Find where the given text appears and provide that cell's center as [X, Y] coordinate. 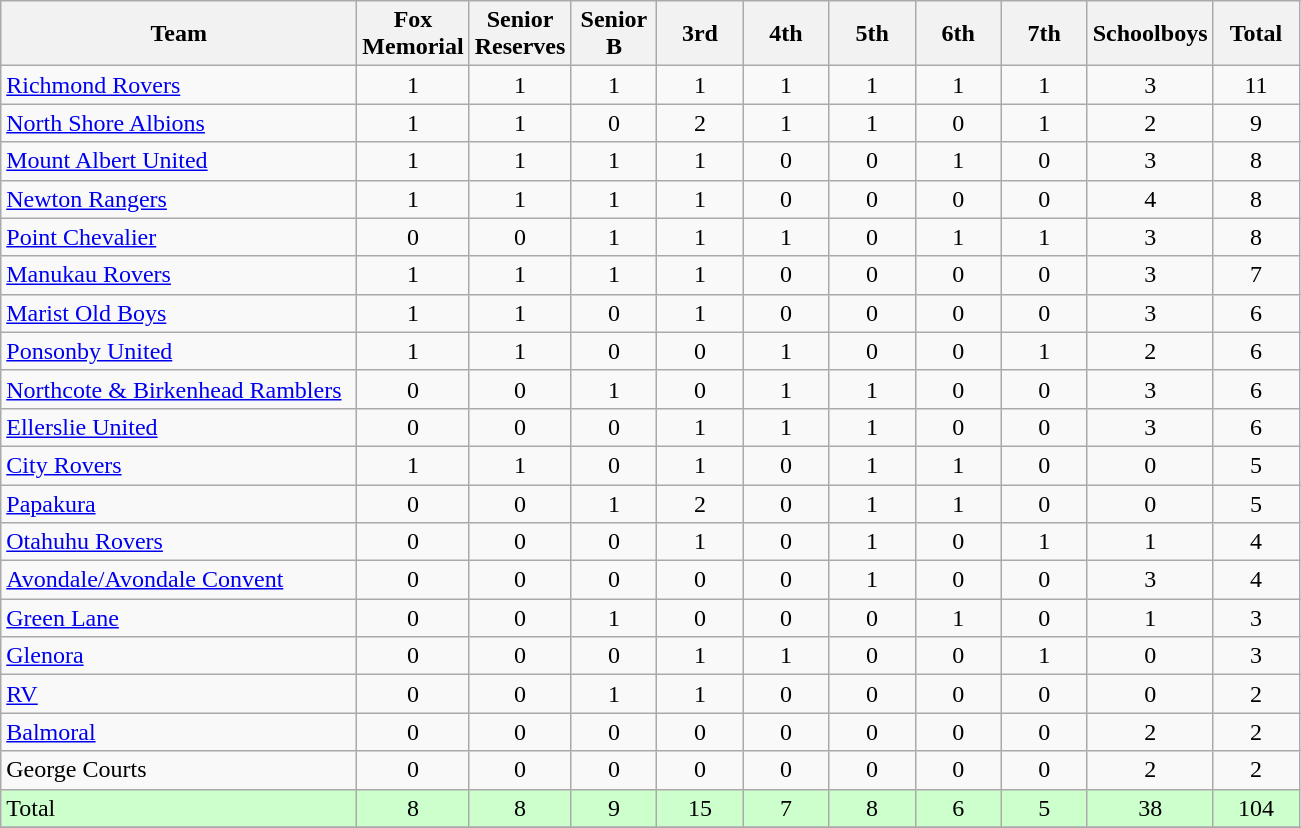
Ellerslie United [179, 427]
Schoolboys [1150, 34]
104 [1256, 808]
Green Lane [179, 618]
Ponsonby United [179, 351]
Team [179, 34]
Marist Old Boys [179, 313]
City Rovers [179, 465]
Newton Rangers [179, 199]
RV [179, 694]
George Courts [179, 770]
6th [958, 34]
Fox Memorial [413, 34]
Papakura [179, 503]
Mount Albert United [179, 161]
15 [700, 808]
5th [872, 34]
3rd [700, 34]
11 [1256, 85]
Northcote & Birkenhead Ramblers [179, 389]
Manukau Rovers [179, 275]
Avondale/Avondale Convent [179, 580]
Senior Reserves [520, 34]
North Shore Albions [179, 123]
Senior B [614, 34]
4th [786, 34]
Otahuhu Rovers [179, 542]
Balmoral [179, 732]
7th [1044, 34]
Point Chevalier [179, 237]
Richmond Rovers [179, 85]
38 [1150, 808]
Glenora [179, 656]
